Locate the cell with the specified text and output its (x, y) center coordinate. 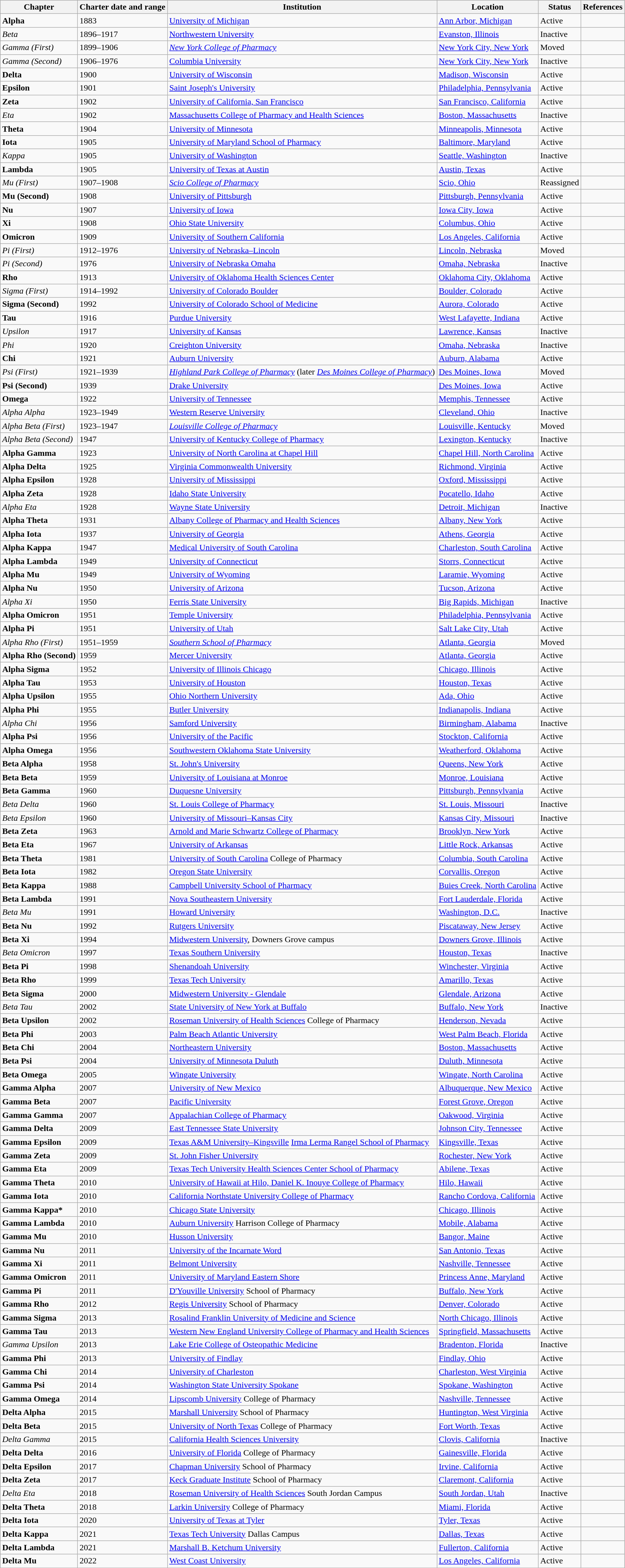
Beta Beta (39, 777)
Chapel Hill, North Carolina (488, 453)
Gamma Rho (39, 1304)
Charleston, South Carolina (488, 547)
1922 (123, 399)
Louisville, Kentucky (488, 426)
University of Arkansas (302, 845)
Texas Tech University Health Sciences Center School of Pharmacy (302, 1169)
Mercer University (302, 656)
Rutgers University (302, 926)
Piscataway, New Jersey (488, 926)
Ohio Northern University (302, 696)
Duquesne University (302, 791)
Ferris State University (302, 602)
Gamma Psi (39, 1385)
Alpha Tau (39, 683)
Psi (First) (39, 372)
New York College of Pharmacy (302, 48)
Findlay, Ohio (488, 1358)
Louisville College of Pharmacy (302, 426)
Midwestern University - Glendale (302, 993)
Beta Lambda (39, 899)
Auburn, Alabama (488, 358)
Zeta (39, 102)
Albuquerque, New Mexico (488, 1088)
1953 (123, 683)
Amarillo, Texas (488, 980)
Cleveland, Ohio (488, 413)
Madison, Wisconsin (488, 75)
Campbell University School of Pharmacy (302, 885)
Gamma Omega (39, 1399)
Delta Gamma (39, 1439)
1967 (123, 845)
Pi (First) (39, 250)
Appalachian College of Pharmacy (302, 1115)
Xi (39, 223)
Beta Epsilon (39, 818)
Columbus, Ohio (488, 223)
Texas Tech University Dallas Campus (302, 1534)
University of Missouri–Kansas City (302, 818)
1999 (123, 980)
1937 (123, 534)
Beta Eta (39, 845)
University of Florida College of Pharmacy (302, 1453)
Psi (Second) (39, 385)
1921–1939 (123, 372)
Clovis, California (488, 1439)
Midwestern University, Downers Grove campus (302, 939)
Alpha Iota (39, 534)
Kingsville, Texas (488, 1142)
Creighton University (302, 345)
University of Kansas (302, 331)
Corvallis, Oregon (488, 872)
Alpha Alpha (39, 413)
University of Wyoming (302, 574)
Claremont, California (488, 1480)
West Lafayette, Indiana (488, 318)
1998 (123, 966)
Beta Rho (39, 980)
University of the Pacific (302, 737)
Sigma (First) (39, 291)
University of Louisiana at Monroe (302, 777)
University of Nebraska–Lincoln (302, 250)
Location (488, 7)
1994 (123, 939)
1913 (123, 277)
Gamma Tau (39, 1331)
Ann Arbor, Michigan (488, 21)
University of the Incarnate Word (302, 1250)
Alpha Chi (39, 723)
Pacific University (302, 1102)
Arnold and Marie Schwartz College of Pharmacy (302, 831)
California Health Sciences University (302, 1439)
Idaho State University (302, 493)
Beta Zeta (39, 831)
Oxford, Mississippi (488, 480)
Epsilon (39, 88)
1883 (123, 21)
Chapman University School of Pharmacy (302, 1466)
Albany, New York (488, 520)
Southwestern Oklahoma State University (302, 750)
Beta Alpha (39, 764)
Salt Lake City, Utah (488, 629)
Alpha (39, 21)
Rosalind Franklin University of Medicine and Science (302, 1318)
Ada, Ohio (488, 696)
West Coast University (302, 1561)
Delta Kappa (39, 1534)
Alpha Gamma (39, 453)
St. Louis College of Pharmacy (302, 804)
University of Arizona (302, 588)
1921 (123, 358)
University of Southern California (302, 237)
University of Iowa (302, 210)
Fort Lauderdale, Florida (488, 899)
Shenandoah University (302, 966)
Pocatello, Idaho (488, 493)
Gamma Beta (39, 1102)
Washington State University Spokane (302, 1385)
Nova Southeastern University (302, 899)
Gamma Upsilon (39, 1345)
1916 (123, 318)
Alpha Phi (39, 710)
Beta Kappa (39, 885)
Drake University (302, 385)
1900 (123, 75)
Delta Zeta (39, 1480)
Gamma (Second) (39, 61)
Ohio State University (302, 223)
Storrs, Connecticut (488, 561)
Fullerton, California (488, 1547)
Alpha Omega (39, 750)
Nu (39, 210)
1931 (123, 520)
Palm Beach Atlantic University (302, 1034)
Alpha Beta (First) (39, 426)
Gamma Eta (39, 1169)
Husson University (302, 1236)
Gamma Mu (39, 1236)
Alpha Xi (39, 602)
1907 (123, 210)
Irvine, California (488, 1466)
Keck Graduate Institute School of Pharmacy (302, 1480)
Tau (39, 318)
1982 (123, 872)
Marshall B. Ketchum University (302, 1547)
Alpha Lambda (39, 561)
Alpha Mu (39, 574)
1917 (123, 331)
Iota (39, 142)
Winchester, Virginia (488, 966)
University of Connecticut (302, 561)
Dallas, Texas (488, 1534)
Detroit, Michigan (488, 507)
1920 (123, 345)
Iowa City, Iowa (488, 210)
Temple University (302, 615)
University of Michigan (302, 21)
Delta Mu (39, 1561)
St. Louis, Missouri (488, 804)
Upsilon (39, 331)
2005 (123, 1075)
University of Maryland Eastern Shore (302, 1277)
1976 (123, 264)
University of Nebraska Omaha (302, 264)
Oregon State University (302, 872)
Mobile, Alabama (488, 1223)
1914–1992 (123, 291)
Lambda (39, 169)
Butler University (302, 710)
Delta Eta (39, 1493)
Alpha Beta (Second) (39, 439)
Alpha Theta (39, 520)
Gamma Nu (39, 1250)
Brooklyn, New York (488, 831)
Roseman University of Health Sciences South Jordan Campus (302, 1493)
University of Texas at Tyler (302, 1520)
Boulder, Colorado (488, 291)
Abilene, Texas (488, 1169)
Texas A&M University–Kingsville Irma Lerma Rangel School of Pharmacy (302, 1142)
Huntington, West Virginia (488, 1412)
Minneapolis, Minnesota (488, 129)
Alpha Sigma (39, 669)
Beta Iota (39, 872)
Alpha Omicron (39, 615)
Roseman University of Health Sciences College of Pharmacy (302, 1020)
University of Hawaii at Hilo, Daniel K. Inouye College of Pharmacy (302, 1182)
2022 (123, 1561)
Delta Beta (39, 1426)
1997 (123, 953)
Gamma Sigma (39, 1318)
South Jordan, Utah (488, 1493)
Scio, Ohio (488, 183)
Delta Theta (39, 1507)
Kansas City, Missouri (488, 818)
Phi (39, 345)
San Francisco, California (488, 102)
1912–1976 (123, 250)
Oakwood, Virginia (488, 1115)
Delta Alpha (39, 1412)
Wayne State University (302, 507)
1963 (123, 831)
University of North Carolina at Chapel Hill (302, 453)
1906–1976 (123, 61)
Evanston, Illinois (488, 34)
University of Utah (302, 629)
Howard University (302, 912)
Beta Tau (39, 1007)
Omega (39, 399)
Alpha Zeta (39, 493)
Southern School of Pharmacy (302, 642)
Status (560, 7)
University of Maryland School of Pharmacy (302, 142)
1923 (123, 453)
Lexington, Kentucky (488, 439)
State University of New York at Buffalo (302, 1007)
St. John's University (302, 764)
Beta Nu (39, 926)
Richmond, Virginia (488, 466)
Memphis, Tennessee (488, 399)
Gamma Kappa* (39, 1209)
Denver, Colorado (488, 1304)
References (603, 7)
Delta (39, 75)
Mu (Second) (39, 196)
California Northstate University College of Pharmacy (302, 1196)
Omicron (39, 237)
Gamma Epsilon (39, 1142)
Duluth, Minnesota (488, 1061)
1907–1908 (123, 183)
1923–1949 (123, 413)
Lawrence, Kansas (488, 331)
Chapter (39, 7)
Virginia Commonwealth University (302, 466)
Glendale, Arizona (488, 993)
Charleston, West Virginia (488, 1372)
Tyler, Texas (488, 1520)
Alpha Eta (39, 507)
Alpha Delta (39, 466)
Wingate, North Carolina (488, 1075)
1952 (123, 669)
Little Rock, Arkansas (488, 845)
Beta Delta (39, 804)
2000 (123, 993)
University of North Texas College of Pharmacy (302, 1426)
Texas Southern University (302, 953)
Kappa (39, 155)
Oklahoma City, Oklahoma (488, 277)
Spokane, Washington (488, 1385)
University of Minnesota (302, 129)
1981 (123, 858)
Beta Theta (39, 858)
Alpha Upsilon (39, 696)
2020 (123, 1520)
Northwestern University (302, 34)
Sigma (Second) (39, 304)
Johnson City, Tennessee (488, 1129)
University of Colorado Boulder (302, 291)
Birmingham, Alabama (488, 723)
Marshall University School of Pharmacy (302, 1412)
Austin, Texas (488, 169)
Gamma Lambda (39, 1223)
University of New Mexico (302, 1088)
Bangor, Maine (488, 1236)
Institution (302, 7)
1899–1906 (123, 48)
Alpha Rho (First) (39, 642)
1901 (123, 88)
University of Oklahoma Health Sciences Center (302, 277)
Gamma Gamma (39, 1115)
Beta Psi (39, 1061)
Auburn University Harrison College of Pharmacy (302, 1223)
1988 (123, 885)
1904 (123, 129)
Belmont University (302, 1264)
1909 (123, 237)
Hilo, Hawaii (488, 1182)
University of Tennessee (302, 399)
University of Mississippi (302, 480)
Gamma Phi (39, 1358)
Washington, D.C. (488, 912)
Chi (39, 358)
Medical University of South Carolina (302, 547)
Beta Omega (39, 1075)
Gamma Alpha (39, 1088)
University of Minnesota Duluth (302, 1061)
Beta Pi (39, 966)
Alpha Rho (Second) (39, 656)
Gamma Iota (39, 1196)
Weatherford, Oklahoma (488, 750)
Gamma Xi (39, 1264)
Scio College of Pharmacy (302, 183)
Delta Delta (39, 1453)
University of Washington (302, 155)
Delta Epsilon (39, 1466)
University of South Carolina College of Pharmacy (302, 858)
Larkin University College of Pharmacy (302, 1507)
University of Illinois Chicago (302, 669)
St. John Fisher University (302, 1155)
Chicago State University (302, 1209)
Gamma Pi (39, 1291)
Regis University School of Pharmacy (302, 1304)
University of Colorado School of Medicine (302, 304)
San Antonio, Texas (488, 1250)
Beta Chi (39, 1048)
1958 (123, 764)
Delta Iota (39, 1520)
Baltimore, Maryland (488, 142)
Seattle, Washington (488, 155)
Saint Joseph's University (302, 88)
Beta Mu (39, 912)
Fort Worth, Texas (488, 1426)
Western Reserve University (302, 413)
1896–1917 (123, 34)
Big Rapids, Michigan (488, 602)
Beta Xi (39, 939)
Henderson, Nevada (488, 1020)
University of Texas at Austin (302, 169)
Athens, Georgia (488, 534)
Lake Erie College of Osteopathic Medicine (302, 1345)
Lipscomb University College of Pharmacy (302, 1399)
Delta Lambda (39, 1547)
Indianapolis, Indiana (488, 710)
1925 (123, 466)
Charter date and range (123, 7)
Queens, New York (488, 764)
Mu (First) (39, 183)
University of Pittsburgh (302, 196)
Beta Upsilon (39, 1020)
Alpha Nu (39, 588)
Tucson, Arizona (488, 588)
Columbia, South Carolina (488, 858)
Rancho Cordova, California (488, 1196)
2003 (123, 1034)
Gamma Zeta (39, 1155)
Pi (Second) (39, 264)
Beta Sigma (39, 993)
Princess Anne, Maryland (488, 1277)
Albany College of Pharmacy and Health Sciences (302, 520)
North Chicago, Illinois (488, 1318)
Buies Creek, North Carolina (488, 885)
University of Charleston (302, 1372)
University of Wisconsin (302, 75)
Alpha Pi (39, 629)
Aurora, Colorado (488, 304)
1951–1959 (123, 642)
Monroe, Louisiana (488, 777)
Gamma Omicron (39, 1277)
West Palm Beach, Florida (488, 1034)
1939 (123, 385)
Alpha Psi (39, 737)
Gamma (First) (39, 48)
Beta Phi (39, 1034)
Wingate University (302, 1075)
Purdue University (302, 318)
D'Youville University School of Pharmacy (302, 1291)
Western New England University College of Pharmacy and Health Sciences (302, 1331)
University of Georgia (302, 534)
Northeastern University (302, 1048)
Rochester, New York (488, 1155)
Columbia University (302, 61)
Rho (39, 277)
Massachusetts College of Pharmacy and Health Sciences (302, 115)
Bradenton, Florida (488, 1345)
2016 (123, 1453)
Springfield, Massachusetts (488, 1331)
Alpha Epsilon (39, 480)
2012 (123, 1304)
University of Findlay (302, 1358)
Beta (39, 34)
Beta Omicron (39, 953)
1923–1947 (123, 426)
East Tennessee State University (302, 1129)
University of Houston (302, 683)
University of California, San Francisco (302, 102)
Miami, Florida (488, 1507)
Texas Tech University (302, 980)
Reassigned (560, 183)
Highland Park College of Pharmacy (later Des Moines College of Pharmacy) (302, 372)
Gamma Chi (39, 1372)
Beta Gamma (39, 791)
Stockton, California (488, 737)
Eta (39, 115)
Downers Grove, Illinois (488, 939)
Gainesville, Florida (488, 1453)
Laramie, Wyoming (488, 574)
Auburn University (302, 358)
Alpha Kappa (39, 547)
Forest Grove, Oregon (488, 1102)
Gamma Delta (39, 1129)
Theta (39, 129)
Lincoln, Nebraska (488, 250)
Samford University (302, 723)
Gamma Theta (39, 1182)
University of Kentucky College of Pharmacy (302, 439)
